Extract the (X, Y) coordinate from the center of the cell holding the provided text.  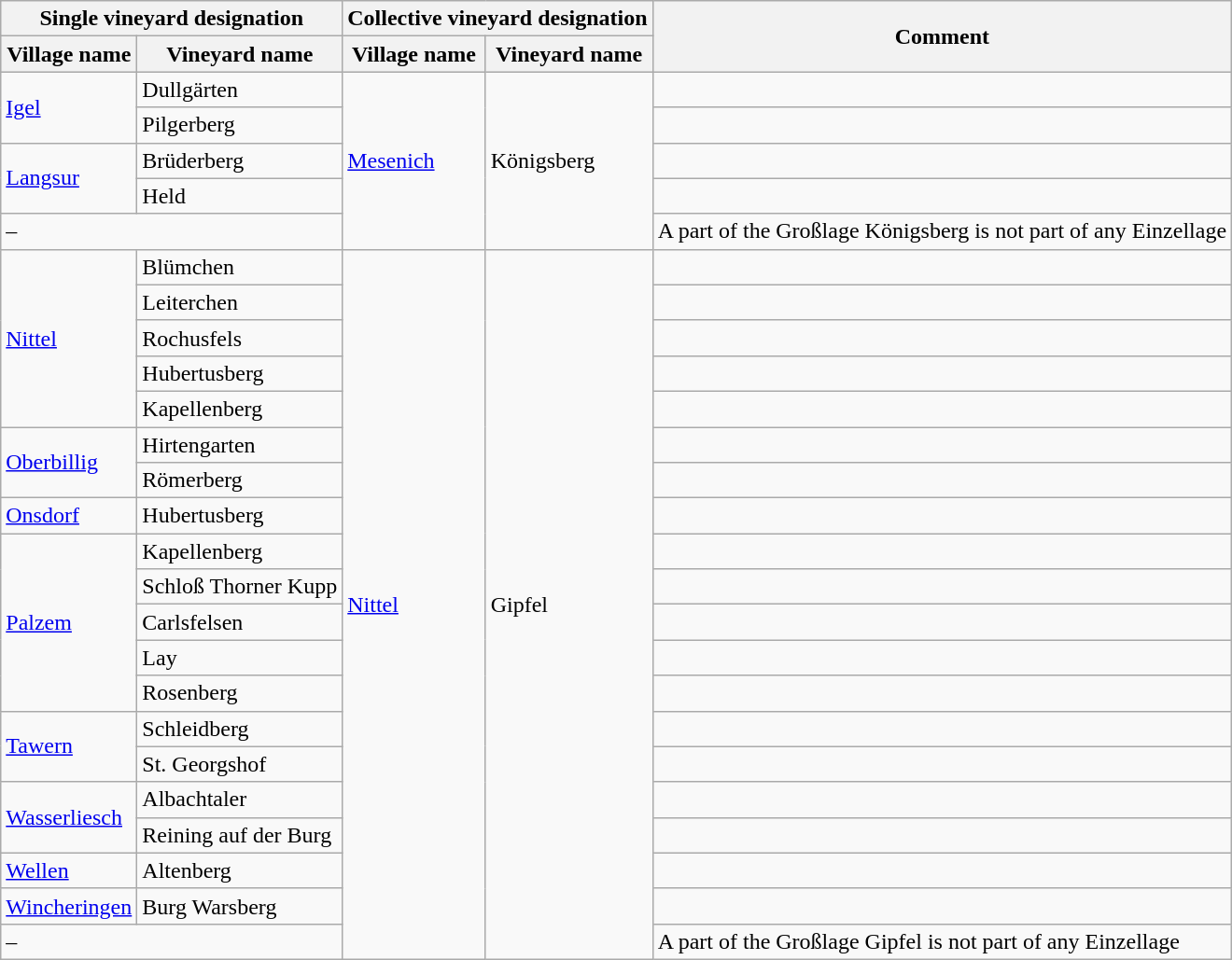
Onsdorf (69, 516)
Single vineyard designation (172, 19)
Schleidberg (240, 729)
Albachtaler (240, 800)
St. Georgshof (240, 764)
Langsur (69, 178)
Leiterchen (240, 302)
Altenberg (240, 870)
Wincheringen (69, 906)
A part of the Großlage Königsberg is not part of any Einzellage (942, 231)
Reining auf der Burg (240, 835)
Schloß Thorner Kupp (240, 587)
Gipfel (569, 605)
Blümchen (240, 267)
Mesenich (414, 160)
Collective vineyard designation (497, 19)
Palzem (69, 622)
Igel (69, 107)
Königsberg (569, 160)
Dullgärten (240, 90)
Comment (942, 36)
Wellen (69, 870)
Oberbillig (69, 463)
Lay (240, 658)
A part of the Großlage Gipfel is not part of any Einzellage (942, 941)
Hirtengarten (240, 445)
Rochusfels (240, 338)
Brüderberg (240, 160)
Burg Warsberg (240, 906)
Carlsfelsen (240, 622)
Römerberg (240, 480)
Rosenberg (240, 693)
Tawern (69, 746)
Held (240, 196)
Wasserliesch (69, 817)
Pilgerberg (240, 125)
